Scan for the cell matching the given text and deliver its (x, y) coordinate at center. 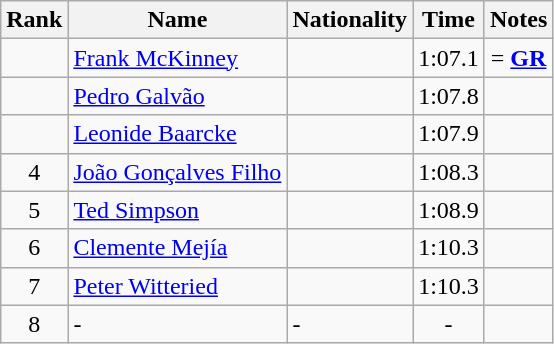
João Gonçalves Filho (178, 172)
Nationality (350, 20)
8 (34, 324)
5 (34, 210)
1:07.8 (449, 96)
Leonide Baarcke (178, 134)
Notes (518, 20)
1:08.3 (449, 172)
Name (178, 20)
Clemente Mejía (178, 248)
7 (34, 286)
= GR (518, 58)
6 (34, 248)
Frank McKinney (178, 58)
1:07.1 (449, 58)
Rank (34, 20)
4 (34, 172)
Ted Simpson (178, 210)
1:08.9 (449, 210)
1:07.9 (449, 134)
Peter Witteried (178, 286)
Pedro Galvão (178, 96)
Time (449, 20)
